Locate the cell with the specified text and output its [x, y] center coordinate. 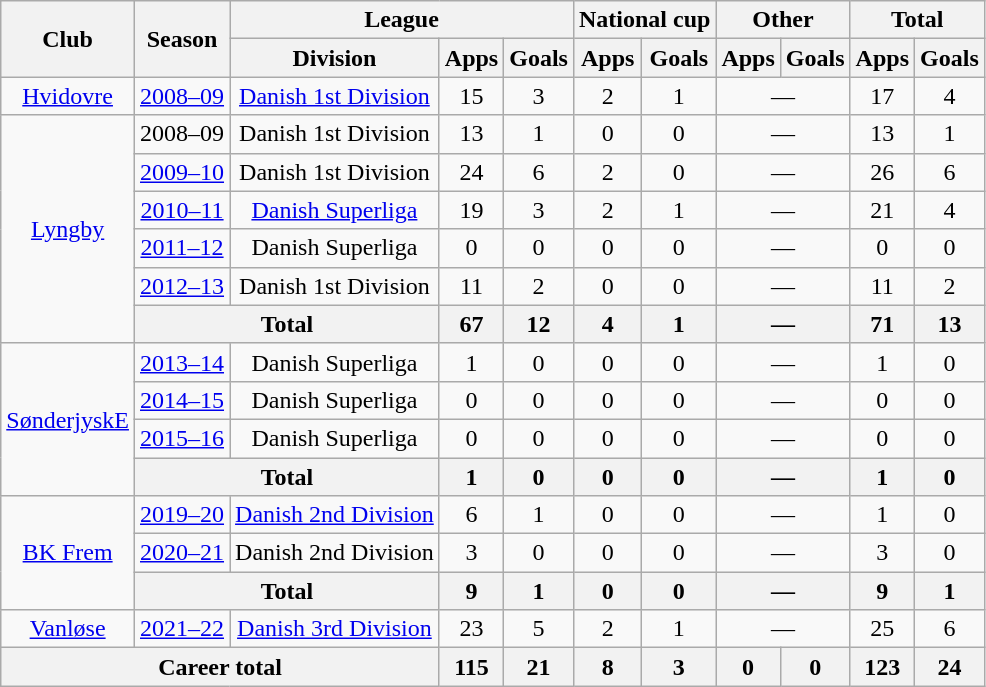
Career total [220, 667]
Hvidovre [68, 96]
115 [471, 667]
Other [783, 20]
2014–15 [182, 400]
Club [68, 39]
26 [882, 172]
17 [882, 96]
SønderjyskE [68, 419]
71 [882, 324]
2019–20 [182, 515]
2020–21 [182, 553]
National cup [644, 20]
12 [539, 324]
2011–12 [182, 248]
2021–22 [182, 629]
Danish 3rd Division [335, 629]
25 [882, 629]
8 [607, 667]
2013–14 [182, 362]
BK Frem [68, 553]
15 [471, 96]
2009–10 [182, 172]
23 [471, 629]
5 [539, 629]
Vanløse [68, 629]
123 [882, 667]
19 [471, 210]
Division [335, 58]
2010–11 [182, 210]
67 [471, 324]
2015–16 [182, 438]
League [402, 20]
2012–13 [182, 286]
Lyngby [68, 229]
Season [182, 39]
